Return [X, Y] of the center of cell containing provided text 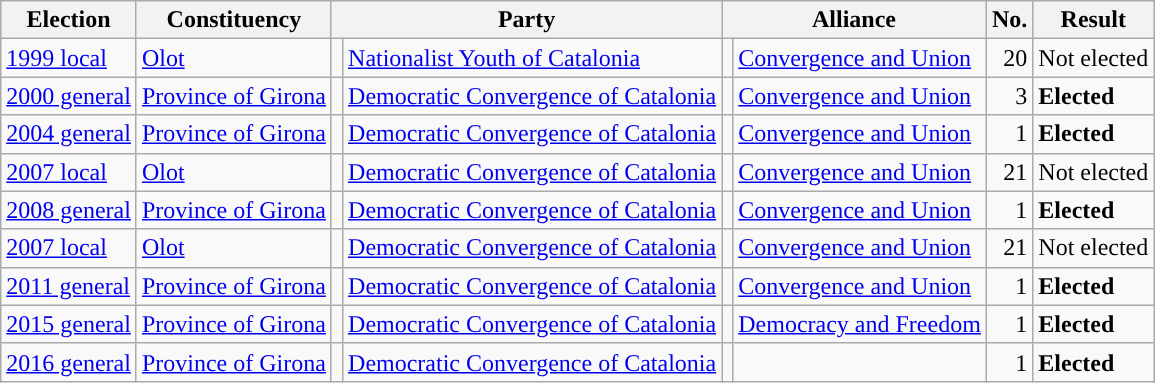
2011 general [69, 286]
2008 general [69, 210]
Party [526, 20]
Result [1094, 20]
Election [69, 20]
2015 general [69, 324]
1999 local [69, 58]
2000 general [69, 96]
Democracy and Freedom [860, 324]
2004 general [69, 134]
2016 general [69, 362]
Nationalist Youth of Catalonia [532, 58]
20 [1009, 58]
Constituency [234, 20]
Alliance [854, 20]
No. [1009, 20]
3 [1009, 96]
